Extract the (x, y) coordinate from the center of the cell holding the provided text.  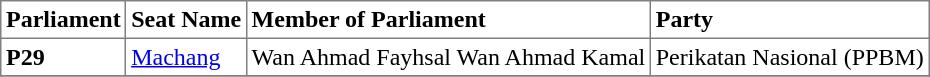
P29 (64, 57)
Party (789, 20)
Seat Name (186, 20)
Wan Ahmad Fayhsal Wan Ahmad Kamal (448, 57)
Machang (186, 57)
Perikatan Nasional (PPBM) (789, 57)
Parliament (64, 20)
Member of Parliament (448, 20)
